Determine the [X, Y] coordinate at the center of the cell enclosing the given text.  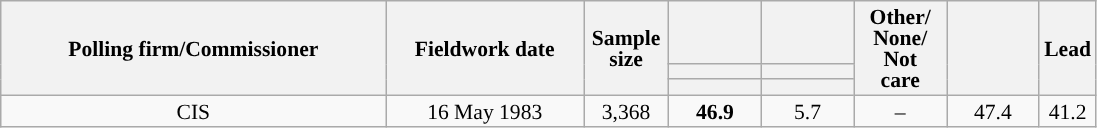
47.4 [992, 110]
16 May 1983 [485, 110]
3,368 [626, 110]
46.9 [716, 110]
Lead [1068, 48]
Polling firm/Commissioner [194, 48]
Fieldwork date [485, 48]
CIS [194, 110]
41.2 [1068, 110]
Other/None/Notcare [900, 48]
5.7 [808, 110]
Sample size [626, 48]
– [900, 110]
